Extract the (x, y) coordinate from the center of the cell holding the provided text.  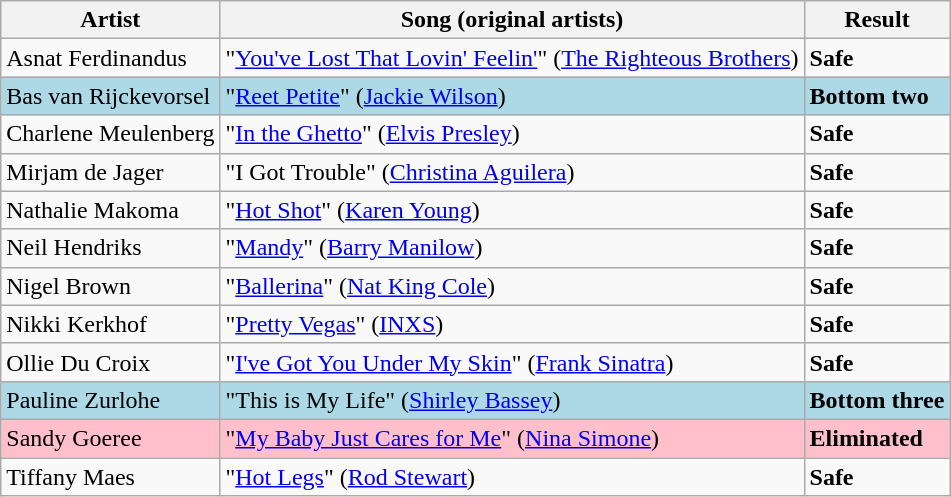
"My Baby Just Cares for Me" (Nina Simone) (512, 438)
Bas van Rijckevorsel (110, 96)
Pauline Zurlohe (110, 400)
"You've Lost That Lovin' Feelin'" (The Righteous Brothers) (512, 58)
"In the Ghetto" (Elvis Presley) (512, 134)
Result (877, 20)
Nigel Brown (110, 286)
"Pretty Vegas" (INXS) (512, 324)
"Mandy" (Barry Manilow) (512, 248)
Song (original artists) (512, 20)
"Ballerina" (Nat King Cole) (512, 286)
"I Got Trouble" (Christina Aguilera) (512, 172)
Bottom two (877, 96)
"Hot Shot" (Karen Young) (512, 210)
Artist (110, 20)
Tiffany Maes (110, 477)
Bottom three (877, 400)
Asnat Ferdinandus (110, 58)
"Hot Legs" (Rod Stewart) (512, 477)
Charlene Meulenberg (110, 134)
"This is My Life" (Shirley Bassey) (512, 400)
Sandy Goeree (110, 438)
Mirjam de Jager (110, 172)
Ollie Du Croix (110, 362)
Nathalie Makoma (110, 210)
Eliminated (877, 438)
"I've Got You Under My Skin" (Frank Sinatra) (512, 362)
"Reet Petite" (Jackie Wilson) (512, 96)
Nikki Kerkhof (110, 324)
Neil Hendriks (110, 248)
